Locate the cell with the specified text and output its (X, Y) center coordinate. 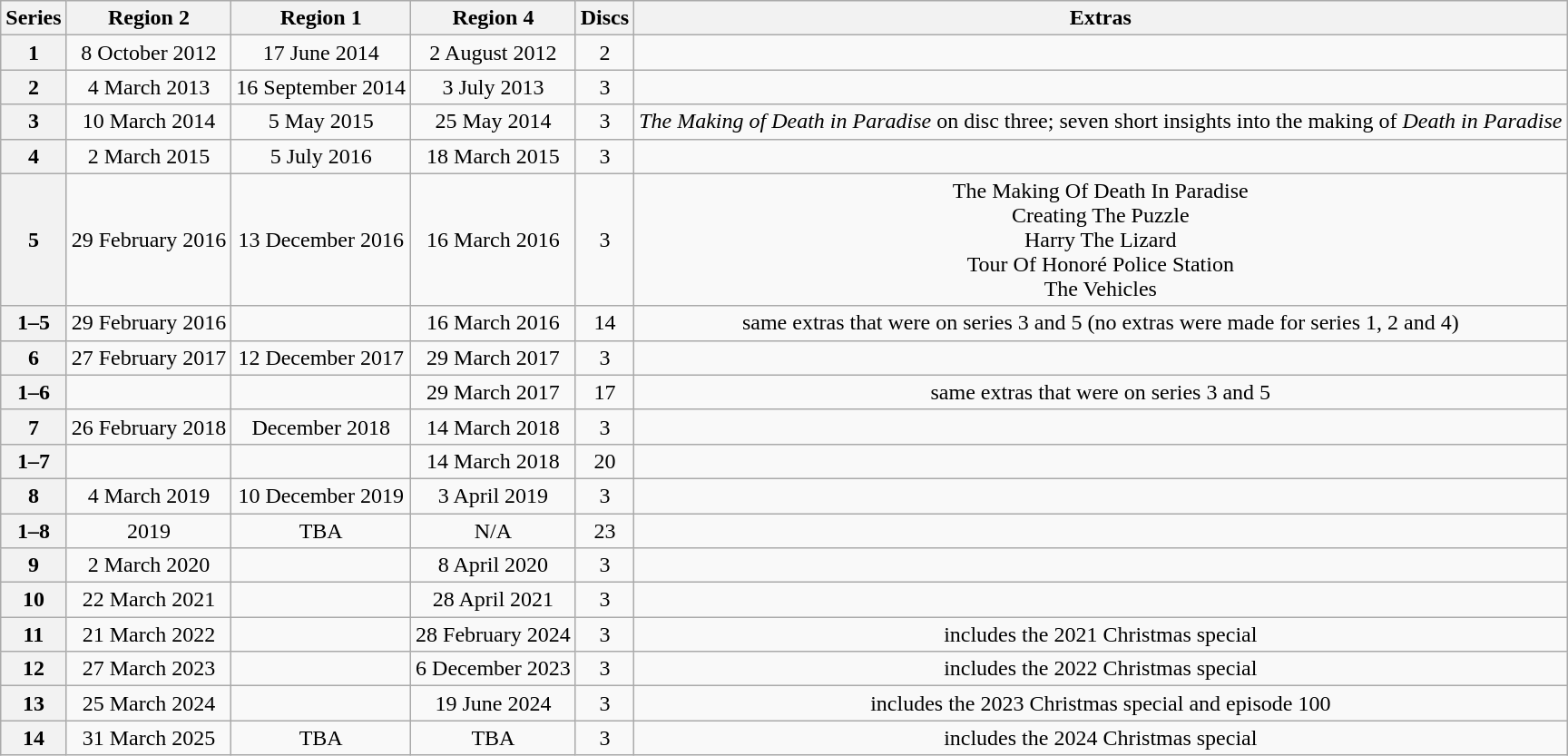
12 December 2017 (321, 358)
1 (34, 53)
Extras (1101, 18)
4 March 2019 (149, 496)
28 April 2021 (494, 600)
17 (604, 392)
same extras that were on series 3 and 5 (no extras were made for series 1, 2 and 4) (1101, 323)
Region 1 (321, 18)
6 December 2023 (494, 669)
includes the 2021 Christmas special (1101, 634)
5 (34, 240)
The Making of Death in Paradise on disc three; seven short insights into the making of Death in Paradise (1101, 122)
25 May 2014 (494, 122)
11 (34, 634)
Discs (604, 18)
8 (34, 496)
4 (34, 156)
17 June 2014 (321, 53)
7 (34, 427)
6 (34, 358)
8 October 2012 (149, 53)
includes the 2024 Christmas special (1101, 738)
27 March 2023 (149, 669)
Series (34, 18)
22 March 2021 (149, 600)
9 (34, 565)
5 May 2015 (321, 122)
20 (604, 461)
December 2018 (321, 427)
Region 2 (149, 18)
19 June 2024 (494, 703)
The Making Of Death In ParadiseCreating The PuzzleHarry The LizardTour Of Honoré Police StationThe Vehicles (1101, 240)
3 July 2013 (494, 87)
2 March 2020 (149, 565)
1–5 (34, 323)
13 December 2016 (321, 240)
28 February 2024 (494, 634)
10 (34, 600)
2 August 2012 (494, 53)
31 March 2025 (149, 738)
21 March 2022 (149, 634)
same extras that were on series 3 and 5 (1101, 392)
1–7 (34, 461)
includes the 2023 Christmas special and episode 100 (1101, 703)
23 (604, 531)
10 March 2014 (149, 122)
18 March 2015 (494, 156)
5 July 2016 (321, 156)
25 March 2024 (149, 703)
Region 4 (494, 18)
2 March 2015 (149, 156)
26 February 2018 (149, 427)
2019 (149, 531)
1–6 (34, 392)
N/A (494, 531)
27 February 2017 (149, 358)
13 (34, 703)
12 (34, 669)
4 March 2013 (149, 87)
16 September 2014 (321, 87)
includes the 2022 Christmas special (1101, 669)
8 April 2020 (494, 565)
3 April 2019 (494, 496)
1–8 (34, 531)
10 December 2019 (321, 496)
